Locate the cell with the specified text and output its [X, Y] center coordinate. 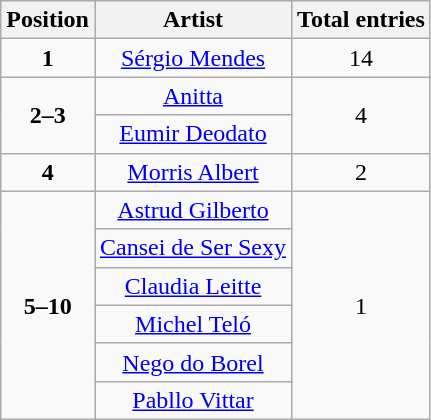
Anitta [192, 96]
Nego do Borel [192, 362]
Claudia Leitte [192, 286]
2–3 [48, 115]
Cansei de Ser Sexy [192, 248]
Sérgio Mendes [192, 58]
Astrud Gilberto [192, 210]
Total entries [362, 20]
Eumir Deodato [192, 134]
Artist [192, 20]
5–10 [48, 305]
Position [48, 20]
Michel Teló [192, 324]
14 [362, 58]
Pabllo Vittar [192, 400]
2 [362, 172]
Morris Albert [192, 172]
